Detect which cell encompasses the target text, then output its [x, y] center coordinate. 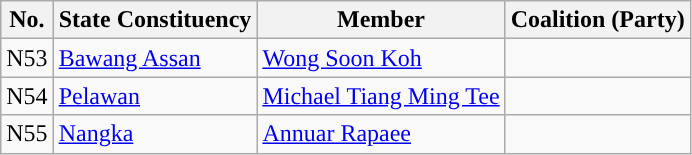
N53 [27, 58]
Michael Tiang Ming Tee [381, 96]
N54 [27, 96]
N55 [27, 134]
Wong Soon Koh [381, 58]
Pelawan [155, 96]
State Constituency [155, 20]
Annuar Rapaee [381, 134]
Nangka [155, 134]
No. [27, 20]
Bawang Assan [155, 58]
Coalition (Party) [598, 20]
Member [381, 20]
